Return the (X, Y) coordinate for the center point of the cell that contains the specified text.  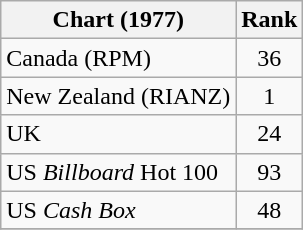
1 (270, 96)
New Zealand (RIANZ) (118, 96)
Canada (RPM) (118, 58)
24 (270, 134)
48 (270, 210)
US Cash Box (118, 210)
Rank (270, 20)
93 (270, 172)
36 (270, 58)
Chart (1977) (118, 20)
UK (118, 134)
US Billboard Hot 100 (118, 172)
